Search for the cell housing the specified text and yield its (X, Y) center coordinate. 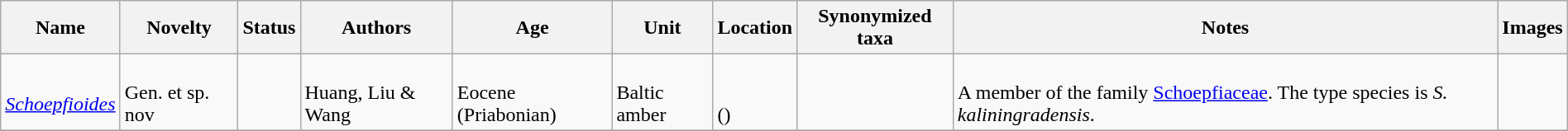
Authors (376, 28)
Baltic amber (662, 92)
() (755, 92)
Status (270, 28)
Gen. et sp. nov (179, 92)
Notes (1226, 28)
Age (533, 28)
Eocene (Priabonian) (533, 92)
Schoepfioides (60, 92)
Images (1532, 28)
Huang, Liu & Wang (376, 92)
Name (60, 28)
Synonymized taxa (875, 28)
A member of the family Schoepfiaceae. The type species is S. kaliningradensis. (1226, 92)
Unit (662, 28)
Location (755, 28)
Novelty (179, 28)
